Extract the (x, y) coordinate from the center of the cell holding the provided text.  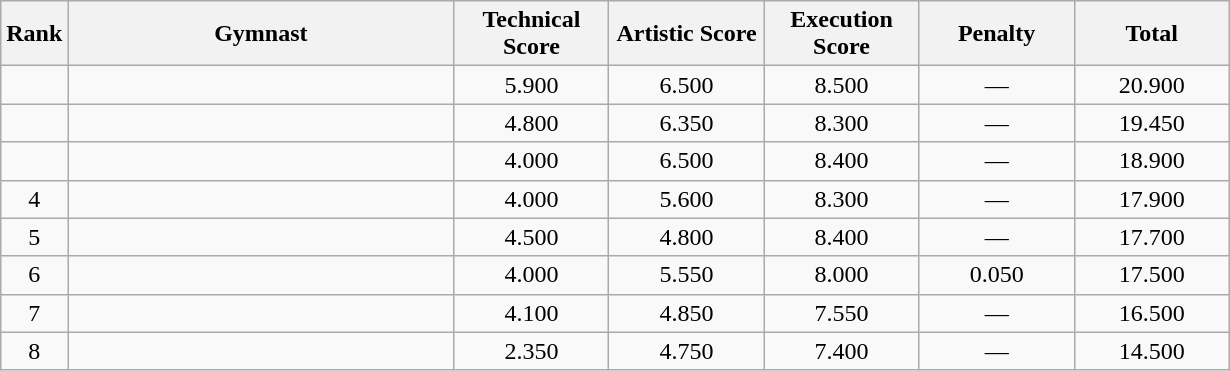
7 (34, 313)
5.550 (686, 275)
20.900 (1152, 85)
7.400 (842, 351)
8.500 (842, 85)
6.350 (686, 123)
8.000 (842, 275)
Technical Score (532, 34)
14.500 (1152, 351)
4 (34, 199)
0.050 (996, 275)
16.500 (1152, 313)
4.850 (686, 313)
17.900 (1152, 199)
Penalty (996, 34)
5.600 (686, 199)
Gymnast (261, 34)
7.550 (842, 313)
Execution Score (842, 34)
2.350 (532, 351)
17.700 (1152, 237)
Rank (34, 34)
4.500 (532, 237)
5.900 (532, 85)
6 (34, 275)
18.900 (1152, 161)
5 (34, 237)
8 (34, 351)
17.500 (1152, 275)
4.100 (532, 313)
Artistic Score (686, 34)
19.450 (1152, 123)
Total (1152, 34)
4.750 (686, 351)
